Locate the cell with the specified text and output its [x, y] center coordinate. 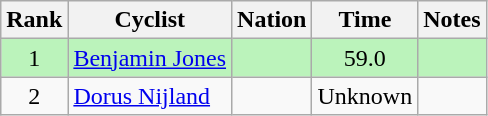
Unknown [365, 96]
Dorus Nijland [150, 96]
2 [34, 96]
59.0 [365, 58]
Benjamin Jones [150, 58]
Time [365, 20]
1 [34, 58]
Cyclist [150, 20]
Nation [272, 20]
Notes [452, 20]
Rank [34, 20]
